Determine the (x, y) coordinate at the center of the cell enclosing the given text.  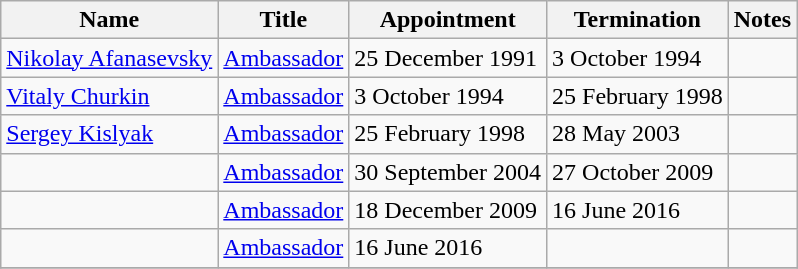
27 October 2009 (638, 172)
Name (110, 20)
30 September 2004 (448, 172)
Termination (638, 20)
Appointment (448, 20)
18 December 2009 (448, 210)
Sergey Kislyak (110, 134)
Notes (762, 20)
Nikolay Afanasevsky (110, 58)
25 December 1991 (448, 58)
Vitaly Churkin (110, 96)
28 May 2003 (638, 134)
Title (284, 20)
